Search for the cell housing the specified text and yield its [X, Y] center coordinate. 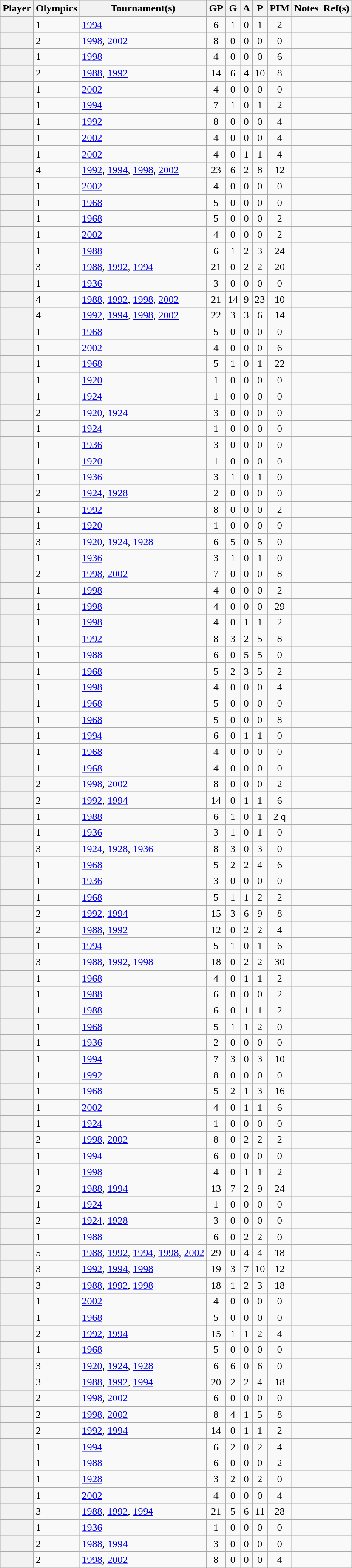
28 [280, 1512]
1988, 1992, 1998, 2002 [143, 299]
Player [17, 8]
GP [216, 8]
1924, 1928, 1936 [143, 849]
A [246, 8]
1992, 1994, 1998 [143, 1269]
1920, 1924 [143, 412]
Ref(s) [336, 8]
16 [280, 1091]
P [260, 8]
Olympics [56, 8]
30 [280, 962]
2 q [280, 816]
Notes [307, 8]
G [233, 8]
1928 [143, 1479]
1988, 1992, 1994, 1998, 2002 [143, 1253]
19 [216, 1269]
13 [216, 1188]
11 [260, 1512]
PIM [280, 8]
Tournament(s) [143, 8]
